Identify which cell holds the provided text, then report its (X, Y) central coordinate. 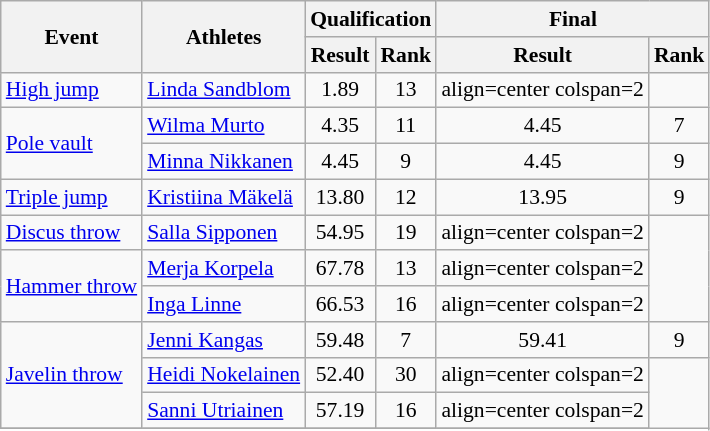
Kristiina Mäkelä (224, 197)
13.95 (542, 197)
Wilma Murto (224, 126)
12 (406, 197)
Jenni Kangas (224, 340)
19 (406, 233)
Discus throw (72, 233)
Hammer throw (72, 286)
Inga Linne (224, 304)
Pole vault (72, 144)
Triple jump (72, 197)
54.95 (340, 233)
59.41 (542, 340)
Minna Nikkanen (224, 162)
30 (406, 375)
Merja Korpela (224, 269)
Final (572, 19)
Sanni Utriainen (224, 411)
1.89 (340, 90)
Salla Sipponen (224, 233)
67.78 (340, 269)
13.80 (340, 197)
52.40 (340, 375)
Athletes (224, 36)
Linda Sandblom (224, 90)
66.53 (340, 304)
Event (72, 36)
59.48 (340, 340)
Heidi Nokelainen (224, 375)
Javelin throw (72, 376)
Qualification (370, 19)
57.19 (340, 411)
11 (406, 126)
4.35 (340, 126)
High jump (72, 90)
